Provide the [X, Y] coordinate of the cell's center where the given text is located.  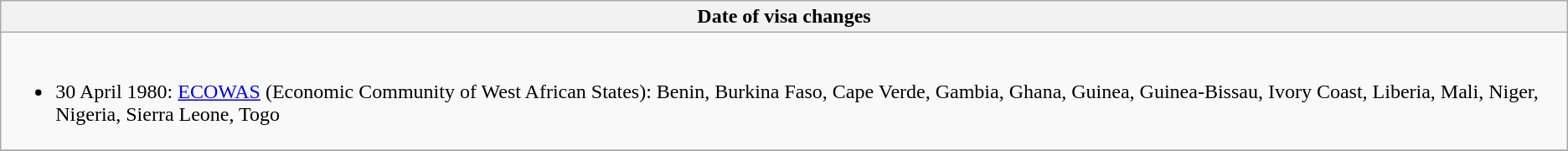
Date of visa changes [784, 17]
